Return the (X, Y) coordinate for the center point of the cell that contains the specified text.  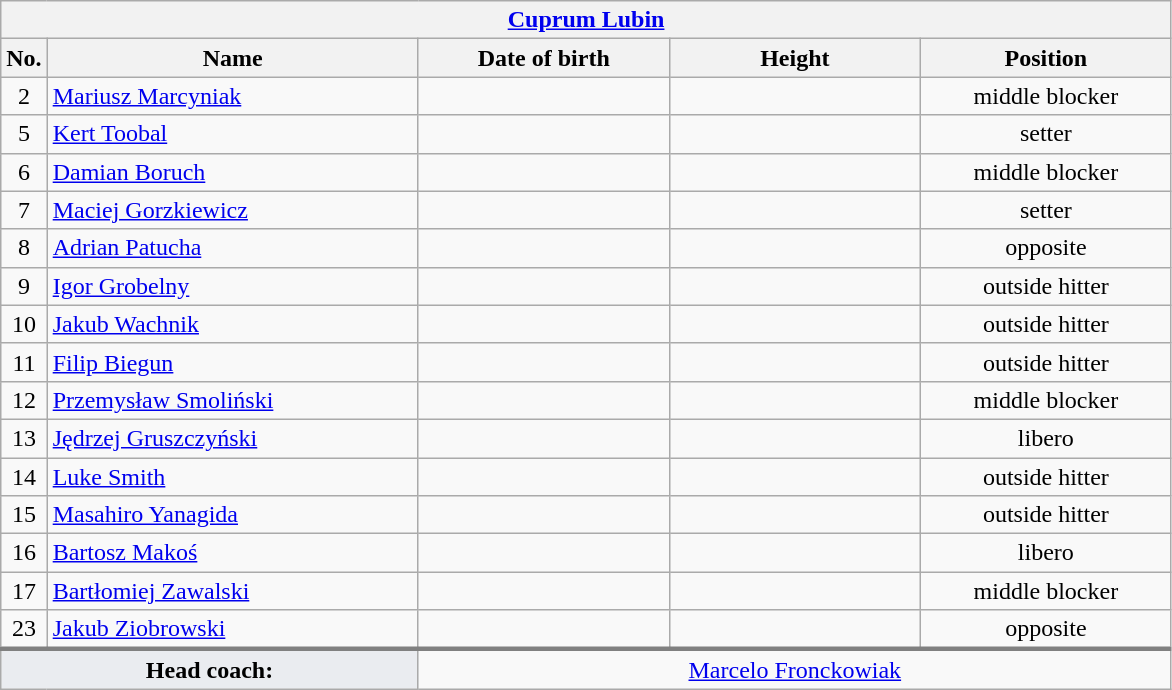
8 (24, 248)
15 (24, 515)
13 (24, 438)
Maciej Gorzkiewicz (232, 210)
Adrian Patucha (232, 248)
Bartosz Makoś (232, 553)
Name (232, 58)
23 (24, 630)
Cuprum Lubin (586, 20)
12 (24, 400)
Height (794, 58)
14 (24, 477)
Head coach: (210, 669)
Luke Smith (232, 477)
Kert Toobal (232, 134)
6 (24, 172)
11 (24, 362)
Igor Grobelny (232, 286)
No. (24, 58)
Przemysław Smoliński (232, 400)
Jakub Wachnik (232, 324)
9 (24, 286)
7 (24, 210)
5 (24, 134)
Mariusz Marcyniak (232, 96)
Date of birth (544, 58)
Jędrzej Gruszczyński (232, 438)
16 (24, 553)
17 (24, 591)
Marcelo Fronckowiak (794, 669)
Jakub Ziobrowski (232, 630)
2 (24, 96)
Damian Boruch (232, 172)
Bartłomiej Zawalski (232, 591)
Masahiro Yanagida (232, 515)
Filip Biegun (232, 362)
Position (1046, 58)
10 (24, 324)
